Provide the (x, y) coordinate of the cell's center where the given text is located.  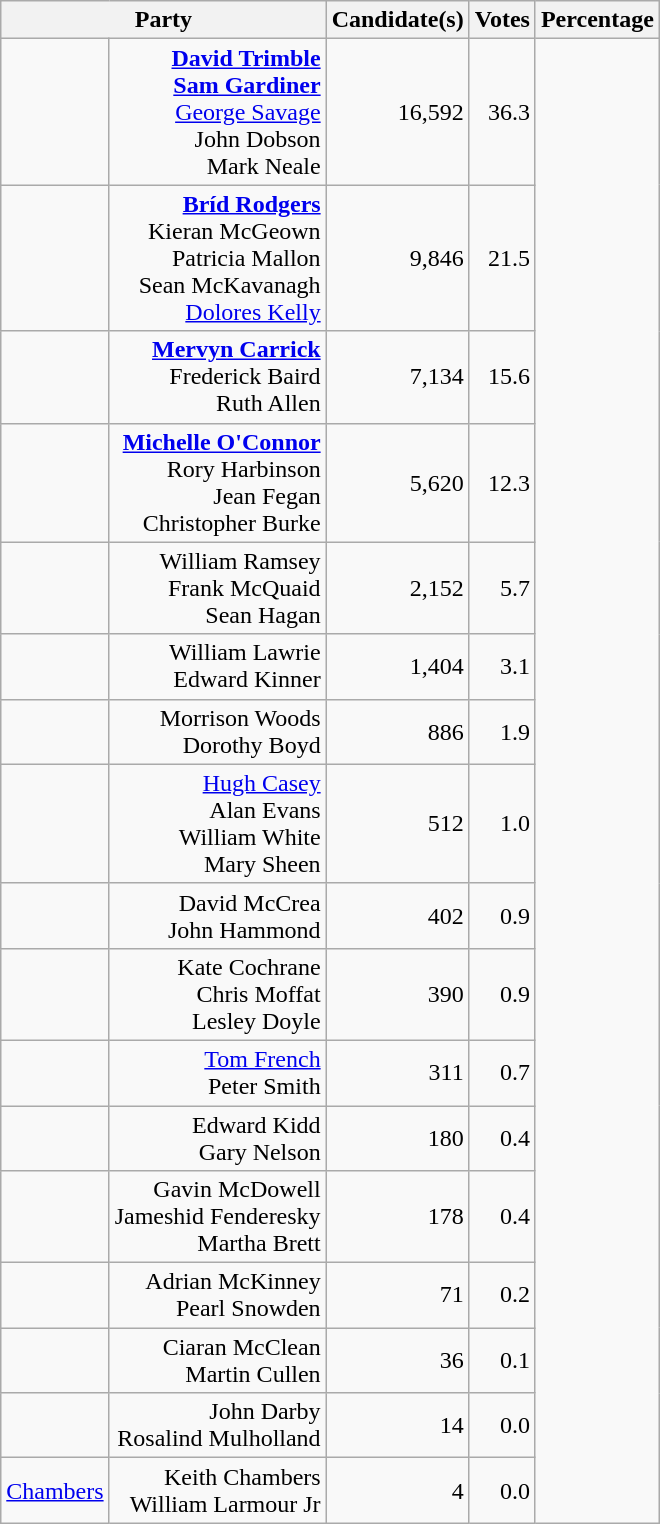
1.9 (502, 732)
Michelle O'ConnorRory HarbinsonJean FeganChristopher Burke (218, 482)
Kate CochraneChris MoffatLesley Doyle (218, 994)
Bríd RodgersKieran McGeownPatricia MallonSean McKavanaghDolores Kelly (218, 258)
16,592 (398, 112)
36.3 (502, 112)
390 (398, 994)
1.0 (502, 824)
178 (398, 1217)
Edward KiddGary Nelson (218, 1138)
Mervyn CarrickFrederick BairdRuth Allen (218, 377)
Gavin McDowellJameshid FendereskyMartha Brett (218, 1217)
Candidate(s) (398, 20)
0.2 (502, 1296)
David TrimbleSam GardinerGeorge SavageJohn DobsonMark Neale (218, 112)
5,620 (398, 482)
David McCreaJohn Hammond (218, 916)
0.1 (502, 1360)
Hugh CaseyAlan EvansWilliam WhiteMary Sheen (218, 824)
9,846 (398, 258)
4 (398, 1490)
Percentage (597, 20)
William RamseyFrank McQuaidSean Hagan (218, 588)
15.6 (502, 377)
14 (398, 1426)
1,404 (398, 666)
Morrison WoodsDorothy Boyd (218, 732)
512 (398, 824)
Chambers (55, 1490)
402 (398, 916)
886 (398, 732)
3.1 (502, 666)
Ciaran McCleanMartin Cullen (218, 1360)
Party (164, 20)
Keith ChambersWilliam Larmour Jr (218, 1490)
Tom FrenchPeter Smith (218, 1072)
5.7 (502, 588)
12.3 (502, 482)
John DarbyRosalind Mulholland (218, 1426)
Adrian McKinneyPearl Snowden (218, 1296)
William LawrieEdward Kinner (218, 666)
7,134 (398, 377)
311 (398, 1072)
36 (398, 1360)
Votes (502, 20)
2,152 (398, 588)
0.7 (502, 1072)
180 (398, 1138)
21.5 (502, 258)
71 (398, 1296)
